Provide the (x, y) coordinate of the cell's center where the given text is located.  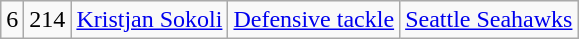
Seattle Seahawks (489, 20)
Defensive tackle (314, 20)
Kristjan Sokoli (150, 20)
214 (48, 20)
6 (12, 20)
